Provide the [x, y] coordinate of the cell's center where the given text is located.  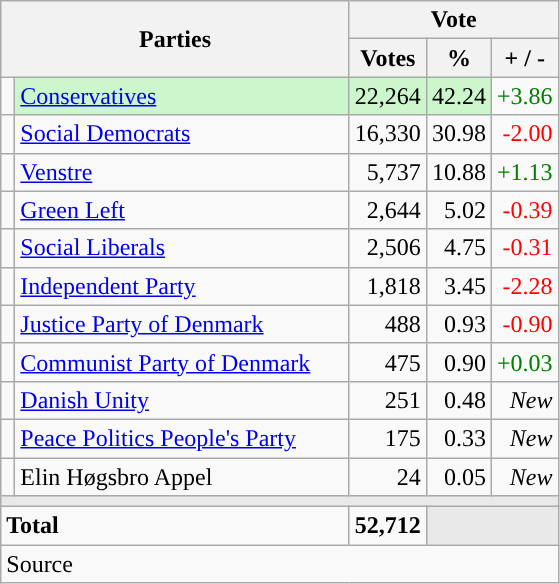
Source [280, 564]
-0.31 [524, 248]
5,737 [388, 172]
+0.03 [524, 362]
4.75 [458, 248]
0.93 [458, 324]
Danish Unity [182, 400]
Conservatives [182, 96]
Social Liberals [182, 248]
+1.13 [524, 172]
24 [388, 477]
42.24 [458, 96]
Votes [388, 58]
52,712 [388, 526]
0.48 [458, 400]
0.33 [458, 438]
16,330 [388, 134]
2,644 [388, 210]
0.90 [458, 362]
10.88 [458, 172]
30.98 [458, 134]
Vote [454, 20]
Communist Party of Denmark [182, 362]
Total [176, 526]
Venstre [182, 172]
Independent Party [182, 286]
0.05 [458, 477]
175 [388, 438]
% [458, 58]
Peace Politics People's Party [182, 438]
+3.86 [524, 96]
475 [388, 362]
2,506 [388, 248]
-2.28 [524, 286]
488 [388, 324]
5.02 [458, 210]
Green Left [182, 210]
-0.90 [524, 324]
+ / - [524, 58]
Elin Høgsbro Appel [182, 477]
251 [388, 400]
Social Democrats [182, 134]
-0.39 [524, 210]
3.45 [458, 286]
Parties [176, 39]
-2.00 [524, 134]
22,264 [388, 96]
Justice Party of Denmark [182, 324]
1,818 [388, 286]
